Capture the cell that displays the provided text and extract its [x, y] central coordinate. 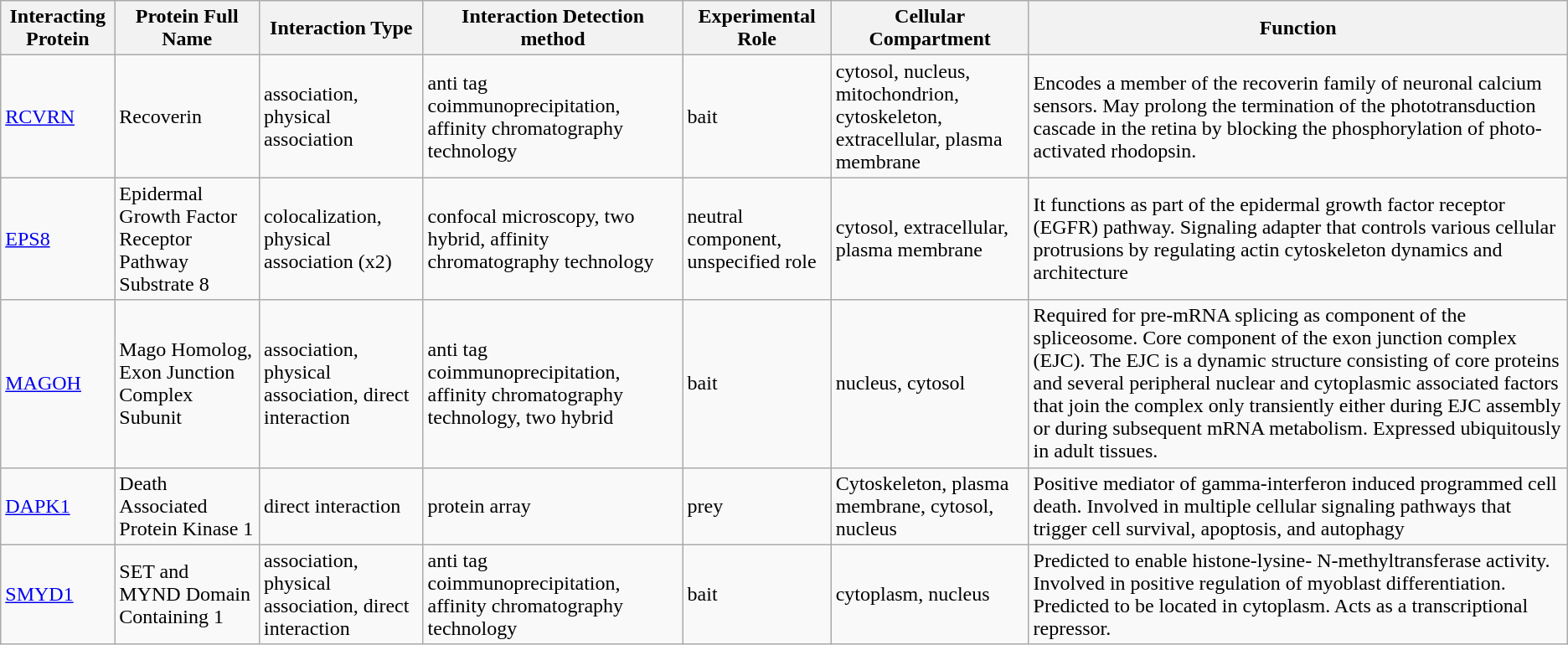
anti tag coimmunoprecipitation, affinity chromatography technology, two hybrid [553, 384]
Interaction Type [342, 28]
colocalization, physical association (x2) [342, 239]
Death Associated Protein Kinase 1 [188, 506]
cytosol, extracellular, plasma membrane [930, 239]
neutral component, unspecified role [757, 239]
prey [757, 506]
Cytoskeleton, plasma membrane, cytosol, nucleus [930, 506]
Experimental Role [757, 28]
cytoplasm, nucleus [930, 595]
confocal microscopy, two hybrid, affinity chromatography technology [553, 239]
MAGOH [58, 384]
EPS8 [58, 239]
Recoverin [188, 116]
DAPK1 [58, 506]
Epidermal Growth Factor Receptor Pathway Substrate 8 [188, 239]
Protein Full Name [188, 28]
nucleus, cytosol [930, 384]
protein array [553, 506]
Cellular Compartment [930, 28]
direct interaction [342, 506]
Interacting Protein [58, 28]
Mago Homolog, Exon Junction Complex Subunit [188, 384]
Interaction Detection method [553, 28]
SMYD1 [58, 595]
SET and MYND Domain Containing 1 [188, 595]
Function [1298, 28]
association, physical association [342, 116]
cytosol, nucleus, mitochondrion, cytoskeleton, extracellular, plasma membrane [930, 116]
RCVRN [58, 116]
